Return the [X, Y] coordinate for the center point of the cell that contains the specified text.  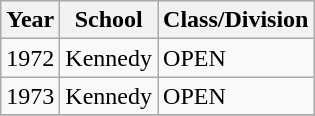
Class/Division [236, 20]
1973 [30, 96]
1972 [30, 58]
School [109, 20]
Year [30, 20]
